Detect which cell encompasses the target text, then output its [x, y] center coordinate. 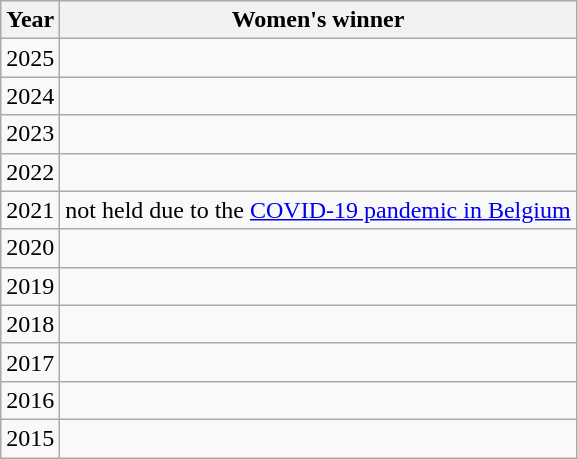
2023 [30, 134]
2016 [30, 400]
Year [30, 20]
2015 [30, 438]
2024 [30, 96]
2020 [30, 248]
2022 [30, 172]
not held due to the COVID-19 pandemic in Belgium [318, 210]
2025 [30, 58]
2017 [30, 362]
2018 [30, 324]
Women's winner [318, 20]
2021 [30, 210]
2019 [30, 286]
